Provide the [x, y] coordinate of the cell's center where the given text is located.  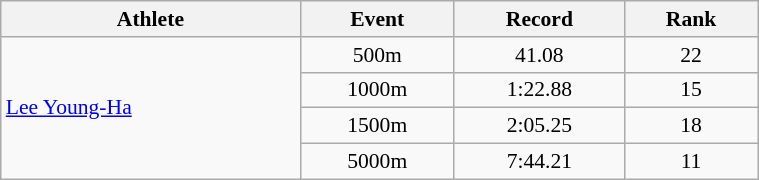
Rank [690, 19]
1000m [377, 90]
Record [539, 19]
1:22.88 [539, 90]
Athlete [150, 19]
5000m [377, 162]
Lee Young-Ha [150, 108]
500m [377, 55]
15 [690, 90]
Event [377, 19]
11 [690, 162]
7:44.21 [539, 162]
41.08 [539, 55]
22 [690, 55]
1500m [377, 126]
18 [690, 126]
2:05.25 [539, 126]
